Search for the cell housing the specified text and yield its [X, Y] center coordinate. 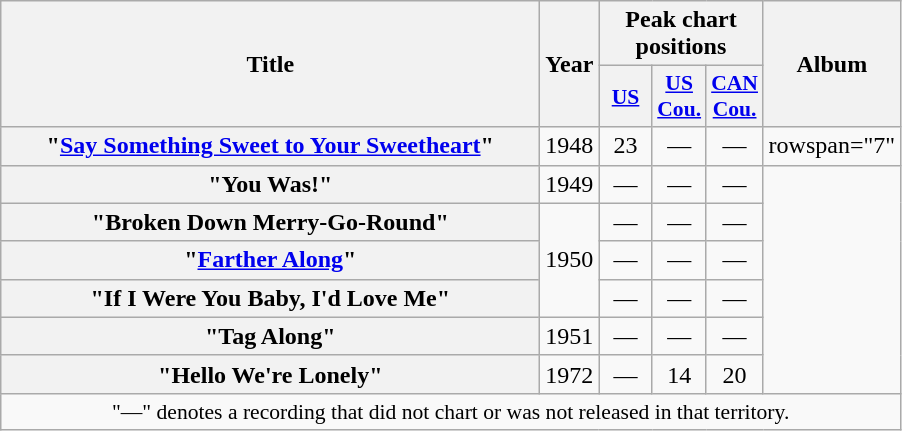
CANCou. [734, 96]
23 [626, 146]
USCou. [679, 96]
"—" denotes a recording that did not chart or was not released in that territory. [451, 411]
"You Was!" [270, 184]
1972 [570, 374]
"Farther Along" [270, 260]
20 [734, 374]
US [626, 96]
"Tag Along" [270, 336]
Album [832, 64]
rowspan="7" [832, 146]
1949 [570, 184]
14 [679, 374]
Year [570, 64]
Title [270, 64]
1948 [570, 146]
1950 [570, 260]
Peak chart positions [681, 34]
"If I Were You Baby, I'd Love Me" [270, 298]
"Broken Down Merry-Go-Round" [270, 222]
"Say Something Sweet to Your Sweetheart" [270, 146]
"Hello We're Lonely" [270, 374]
1951 [570, 336]
